Pinpoint the cell where the given text exists, returning its [X, Y] midpoint coordinate. 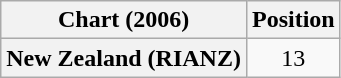
Position [293, 20]
13 [293, 58]
Chart (2006) [124, 20]
New Zealand (RIANZ) [124, 58]
